Return (x, y) of the center of cell containing provided text 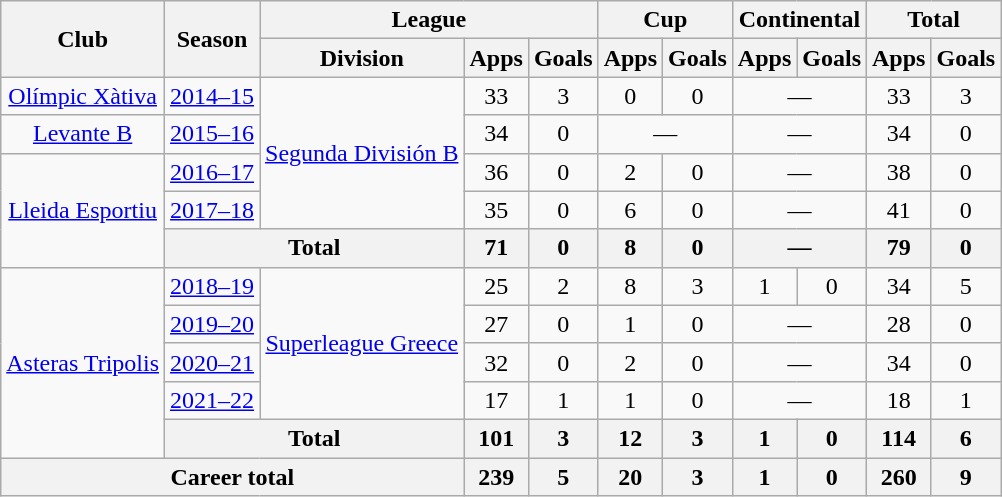
Superleague Greece (362, 343)
239 (496, 477)
2016–17 (212, 172)
Segunda División B (362, 153)
27 (496, 324)
260 (899, 477)
Cup (665, 20)
41 (899, 210)
Lleida Esportiu (83, 210)
2020–21 (212, 362)
38 (899, 172)
Continental (799, 20)
Olímpic Xàtiva (83, 96)
9 (966, 477)
2019–20 (212, 324)
Season (212, 39)
79 (899, 248)
2021–22 (212, 400)
2014–15 (212, 96)
Asteras Tripolis (83, 362)
Division (362, 58)
Club (83, 39)
114 (899, 438)
36 (496, 172)
2017–18 (212, 210)
17 (496, 400)
League (430, 20)
12 (630, 438)
101 (496, 438)
25 (496, 286)
32 (496, 362)
20 (630, 477)
71 (496, 248)
35 (496, 210)
2015–16 (212, 134)
Levante B (83, 134)
28 (899, 324)
18 (899, 400)
Career total (232, 477)
2018–19 (212, 286)
